Extract the (X, Y) coordinate from the center of the cell holding the provided text.  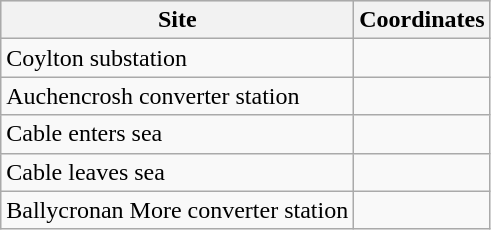
Cable enters sea (178, 134)
Cable leaves sea (178, 172)
Site (178, 20)
Auchencrosh converter station (178, 96)
Coordinates (422, 20)
Ballycronan More converter station (178, 210)
Coylton substation (178, 58)
